Determine the [X, Y] coordinate at the center of the cell enclosing the given text.  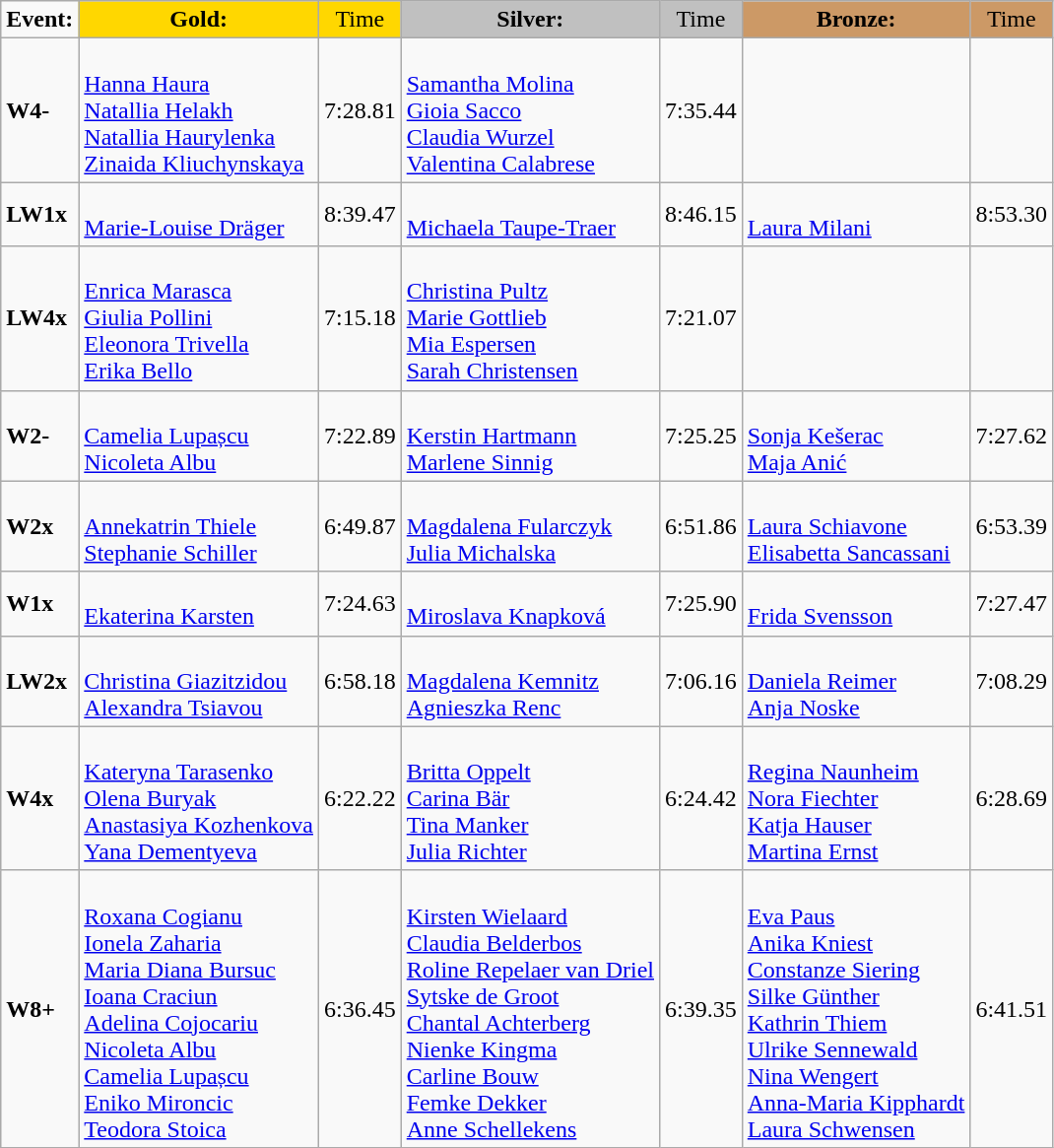
Daniela ReimerAnja Noske [856, 681]
8:39.47 [360, 215]
W8+ [39, 1009]
6:58.18 [360, 681]
6:39.35 [701, 1009]
7:27.62 [1012, 436]
Magdalena KemnitzAgnieszka Renc [530, 681]
W2x [39, 526]
6:41.51 [1012, 1009]
Regina NaunheimNora FiechterKatja HauserMartina Ernst [856, 798]
Event: [39, 20]
Eva PausAnika KniestConstanze SieringSilke GüntherKathrin ThiemUlrike SennewaldNina WengertAnna-Maria KipphardtLaura Schwensen [856, 1009]
Marie-Louise Dräger [199, 215]
LW4x [39, 318]
6:49.87 [360, 526]
Britta OppeltCarina BärTina MankerJulia Richter [530, 798]
7:28.81 [360, 110]
Kirsten WielaardClaudia BelderbosRoline Repelaer van DrielSytske de GrootChantal AchterbergNienke KingmaCarline BouwFemke DekkerAnne Schellekens [530, 1009]
6:51.86 [701, 526]
Roxana CogianuIonela ZahariaMaria Diana BursucIoana CraciunAdelina CojocariuNicoleta AlbuCamelia LupașcuEniko MironcicTeodora Stoica [199, 1009]
Sonja KešeracMaja Anić [856, 436]
Annekatrin ThieleStephanie Schiller [199, 526]
Silver: [530, 20]
7:22.89 [360, 436]
7:08.29 [1012, 681]
Michaela Taupe-Traer [530, 215]
LW2x [39, 681]
6:28.69 [1012, 798]
7:15.18 [360, 318]
W2- [39, 436]
6:24.42 [701, 798]
Kateryna TarasenkoOlena BuryakAnastasiya KozhenkovaYana Dementyeva [199, 798]
Gold: [199, 20]
7:06.16 [701, 681]
Kerstin HartmannMarlene Sinnig [530, 436]
Bronze: [856, 20]
Laura Milani [856, 215]
Ekaterina Karsten [199, 603]
6:53.39 [1012, 526]
Samantha MolinaGioia SaccoClaudia WurzelValentina Calabrese [530, 110]
W4- [39, 110]
W4x [39, 798]
7:25.25 [701, 436]
8:53.30 [1012, 215]
7:21.07 [701, 318]
7:27.47 [1012, 603]
Camelia LupașcuNicoleta Albu [199, 436]
Magdalena FularczykJulia Michalska [530, 526]
Christina PultzMarie GottliebMia EspersenSarah Christensen [530, 318]
6:22.22 [360, 798]
7:35.44 [701, 110]
Hanna HauraNatallia HelakhNatallia HaurylenkaZinaida Kliuchynskaya [199, 110]
Miroslava Knapková [530, 603]
7:25.90 [701, 603]
Frida Svensson [856, 603]
LW1x [39, 215]
6:36.45 [360, 1009]
W1x [39, 603]
Enrica MarascaGiulia PolliniEleonora TrivellaErika Bello [199, 318]
8:46.15 [701, 215]
7:24.63 [360, 603]
Christina GiazitzidouAlexandra Tsiavou [199, 681]
Laura SchiavoneElisabetta Sancassani [856, 526]
